Capture the cell that displays the provided text and extract its [X, Y] central coordinate. 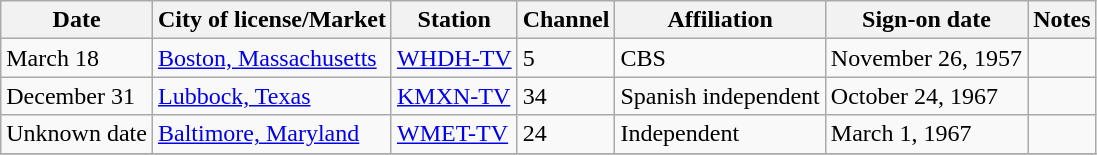
WHDH-TV [454, 58]
City of license/Market [272, 20]
Date [77, 20]
24 [566, 134]
December 31 [77, 96]
Affiliation [720, 20]
Spanish independent [720, 96]
34 [566, 96]
Lubbock, Texas [272, 96]
March 18 [77, 58]
Boston, Massachusetts [272, 58]
Station [454, 20]
WMET-TV [454, 134]
Baltimore, Maryland [272, 134]
Notes [1062, 20]
October 24, 1967 [926, 96]
Independent [720, 134]
CBS [720, 58]
5 [566, 58]
November 26, 1957 [926, 58]
Unknown date [77, 134]
March 1, 1967 [926, 134]
Channel [566, 20]
KMXN-TV [454, 96]
Sign-on date [926, 20]
